Detect which cell encompasses the target text, then output its [X, Y] center coordinate. 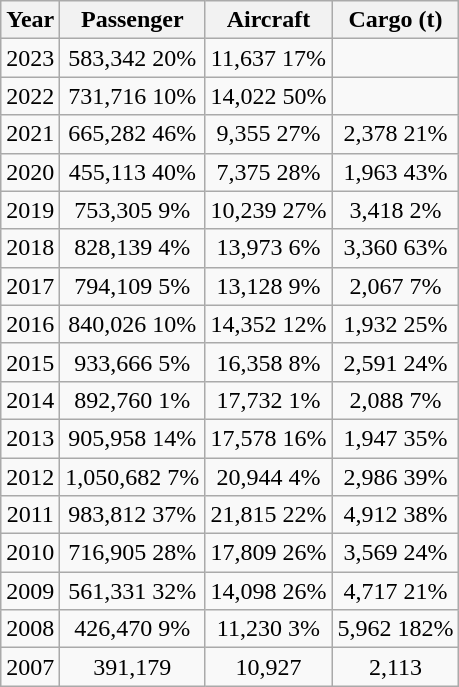
2,067 7% [396, 286]
892,760 1% [132, 400]
3,569 24% [396, 553]
1,947 35% [396, 438]
2017 [30, 286]
Passenger [132, 20]
17,578 16% [268, 438]
840,026 10% [132, 324]
983,812 37% [132, 515]
9,355 27% [268, 134]
11,230 3% [268, 629]
2008 [30, 629]
905,958 14% [132, 438]
716,905 28% [132, 553]
10,239 27% [268, 210]
4,912 38% [396, 515]
933,666 5% [132, 362]
2,591 24% [396, 362]
2,378 21% [396, 134]
13,973 6% [268, 248]
2021 [30, 134]
20,944 4% [268, 477]
10,927 [268, 667]
13,128 9% [268, 286]
426,470 9% [132, 629]
455,113 40% [132, 172]
2016 [30, 324]
17,809 26% [268, 553]
3,418 2% [396, 210]
2009 [30, 591]
2020 [30, 172]
794,109 5% [132, 286]
4,717 21% [396, 591]
Cargo (t) [396, 20]
828,139 4% [132, 248]
1,963 43% [396, 172]
583,342 20% [132, 58]
21,815 22% [268, 515]
731,716 10% [132, 96]
665,282 46% [132, 134]
2015 [30, 362]
2022 [30, 96]
3,360 63% [396, 248]
2012 [30, 477]
14,022 50% [268, 96]
11,637 17% [268, 58]
7,375 28% [268, 172]
2,088 7% [396, 400]
2010 [30, 553]
2014 [30, 400]
14,098 26% [268, 591]
391,179 [132, 667]
2011 [30, 515]
16,358 8% [268, 362]
561,331 32% [132, 591]
Aircraft [268, 20]
2,113 [396, 667]
2013 [30, 438]
2019 [30, 210]
2023 [30, 58]
753,305 9% [132, 210]
17,732 1% [268, 400]
5,962 182% [396, 629]
1,932 25% [396, 324]
2,986 39% [396, 477]
Year [30, 20]
14,352 12% [268, 324]
1,050,682 7% [132, 477]
2018 [30, 248]
2007 [30, 667]
